Output the [x, y] coordinate of the center of the cell containing the given text.  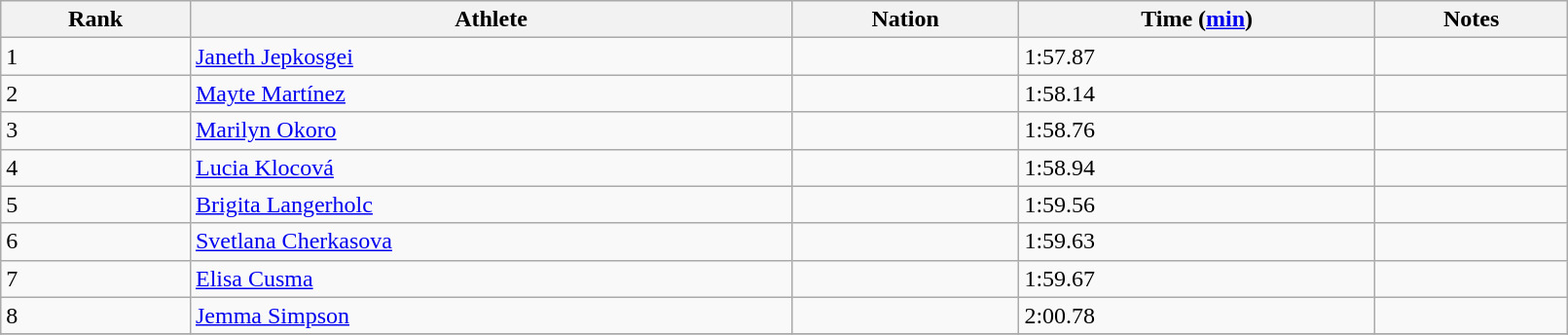
1:57.87 [1197, 56]
Svetlana Cherkasova [491, 242]
1 [95, 56]
Marilyn Okoro [491, 130]
Notes [1471, 19]
1:59.63 [1197, 242]
Nation [905, 19]
7 [95, 279]
Jemma Simpson [491, 316]
Mayte Martínez [491, 93]
4 [95, 167]
Athlete [491, 19]
Janeth Jepkosgei [491, 56]
Elisa Cusma [491, 279]
6 [95, 242]
1:58.76 [1197, 130]
3 [95, 130]
8 [95, 316]
Brigita Langerholc [491, 205]
5 [95, 205]
1:59.67 [1197, 279]
1:58.94 [1197, 167]
Time (min) [1197, 19]
Lucia Klocová [491, 167]
1:58.14 [1197, 93]
Rank [95, 19]
2 [95, 93]
2:00.78 [1197, 316]
1:59.56 [1197, 205]
